Provide the [X, Y] coordinate of the cell's center where the given text is located.  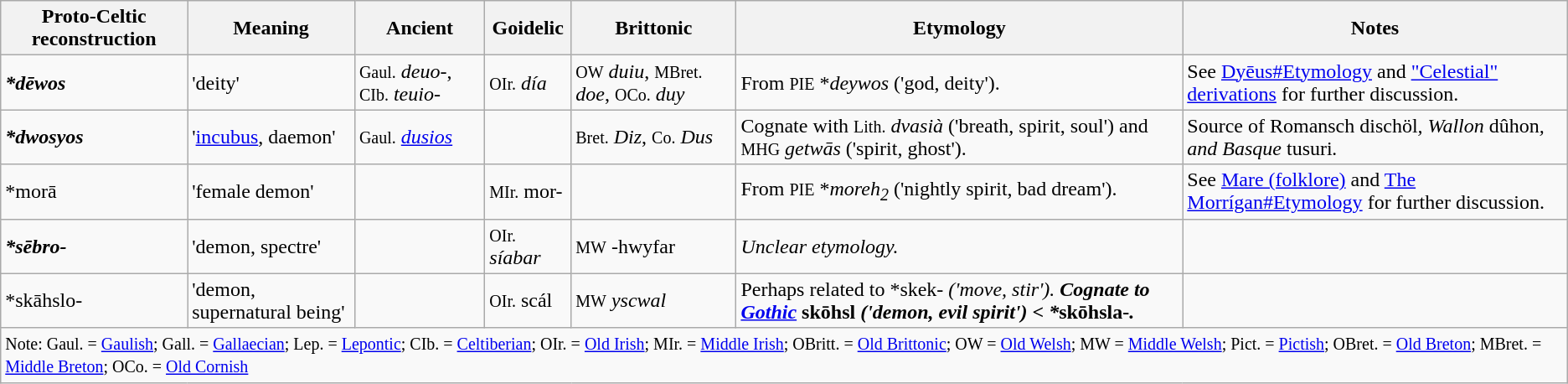
Bret. Diz, Co. Dus [653, 138]
*skāhslo- [94, 300]
See Mare (folklore) and The Morrígan#Etymology for further discussion. [1375, 191]
See Dyēus#Etymology and "Celestial" derivations for further discussion. [1375, 82]
Gaul. deuo-, CIb. teuio- [419, 82]
OIr. día [528, 82]
Etymology [960, 29]
OIr. síabar [528, 246]
From PIE *deywos ('god, deity'). [960, 82]
*sēbro- [94, 246]
Notes [1375, 29]
MW yscwal [653, 300]
*morā [94, 191]
Source of Romansch dischöl, Wallon dûhon, and Basque tusuri. [1375, 138]
MW -hwyfar [653, 246]
'demon, supernatural being' [271, 300]
OIr. scál [528, 300]
Unclear etymology. [960, 246]
'deity' [271, 82]
Ancient [419, 29]
'female demon' [271, 191]
'incubus, daemon' [271, 138]
Goidelic [528, 29]
OW duiu, MBret. doe, OCo. duy [653, 82]
MIr. mor- [528, 191]
Perhaps related to *skek- ('move, stir'). Cognate to Gothic skōhsl ('demon, evil spirit') < *skōhsla-. [960, 300]
Proto-Celtic reconstruction [94, 29]
Gaul. dusios [419, 138]
*dwosyos [94, 138]
Cognate with Lith. dvasià ('breath, spirit, soul') and MHG getwās ('spirit, ghost'). [960, 138]
'demon, spectre' [271, 246]
Brittonic [653, 29]
From PIE *moreh2 ('nightly spirit, bad dream'). [960, 191]
Meaning [271, 29]
*dēwos [94, 82]
